Provide the [X, Y] coordinate of the cell's center where the given text is located.  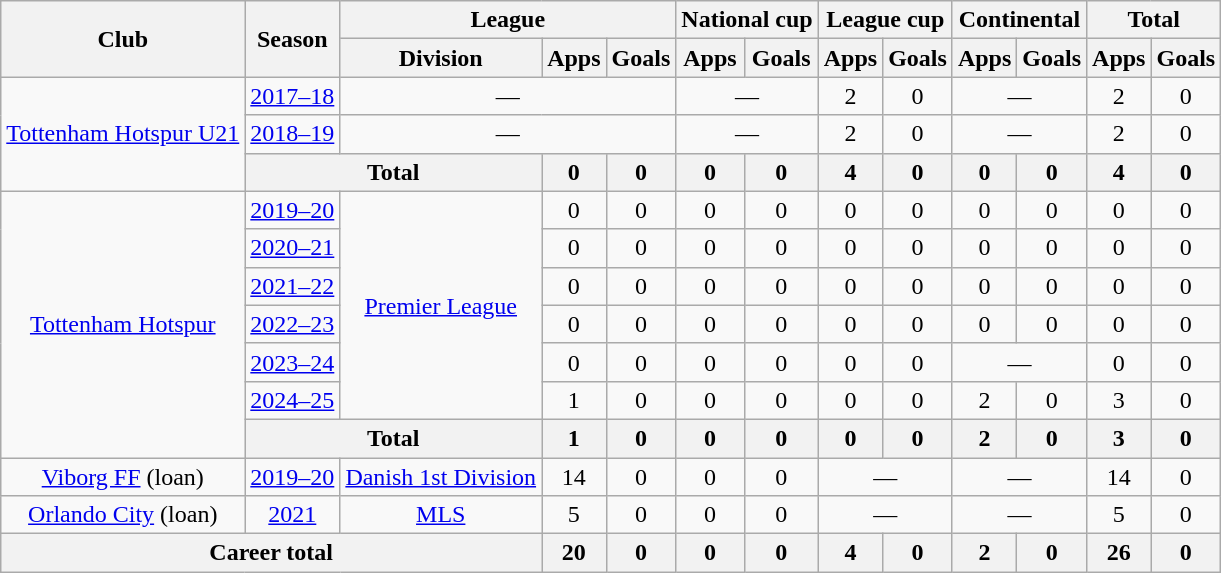
National cup [747, 20]
2018–19 [292, 134]
2024–25 [292, 400]
Premier League [441, 305]
2017–18 [292, 96]
MLS [441, 515]
Club [123, 39]
2022–23 [292, 324]
20 [574, 553]
26 [1119, 553]
2021–22 [292, 286]
Division [441, 58]
League [508, 20]
Orlando City (loan) [123, 515]
Tottenham Hotspur U21 [123, 134]
2023–24 [292, 362]
2020–21 [292, 248]
Tottenham Hotspur [123, 324]
Continental [1019, 20]
Danish 1st Division [441, 477]
2021 [292, 515]
League cup [885, 20]
Season [292, 39]
Viborg FF (loan) [123, 477]
Career total [272, 553]
